Search for the cell housing the specified text and yield its (X, Y) center coordinate. 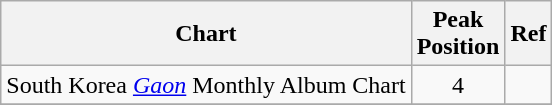
PeakPosition (458, 34)
4 (458, 85)
Chart (206, 34)
Ref (528, 34)
South Korea Gaon Monthly Album Chart (206, 85)
